Scan for the cell matching the given text and deliver its (x, y) coordinate at center. 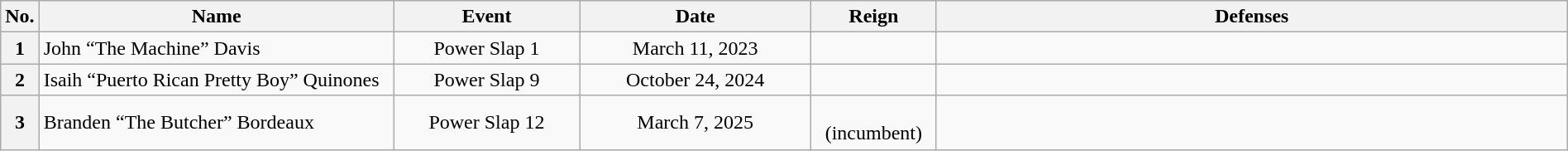
Branden “The Butcher” Bordeaux (217, 123)
2 (20, 80)
Event (486, 17)
Power Slap 1 (486, 48)
(incumbent) (873, 123)
Power Slap 9 (486, 80)
March 11, 2023 (696, 48)
March 7, 2025 (696, 123)
Power Slap 12 (486, 123)
October 24, 2024 (696, 80)
No. (20, 17)
Isaih “Puerto Rican Pretty Boy” Quinones (217, 80)
John “The Machine” Davis (217, 48)
Reign (873, 17)
Defenses (1252, 17)
Name (217, 17)
3 (20, 123)
1 (20, 48)
Date (696, 17)
